Return the [x, y] coordinate for the center point of the cell that contains the specified text.  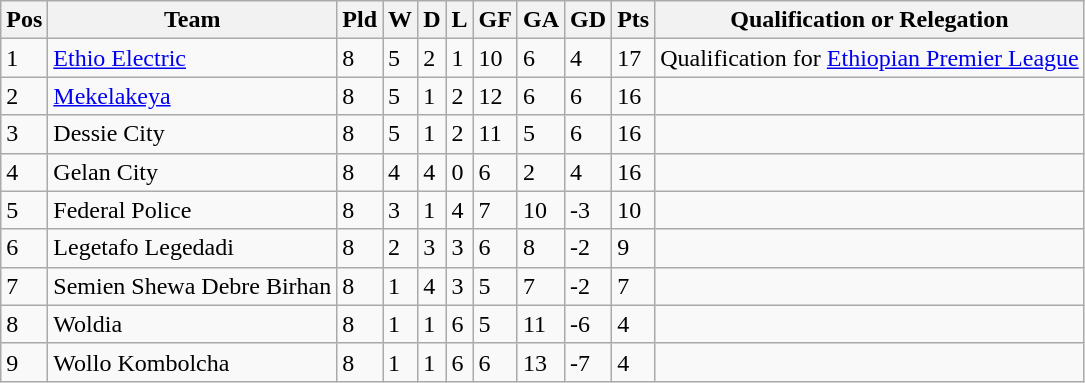
Legetafo Legedadi [192, 248]
Qualification for Ethiopian Premier League [870, 58]
-3 [588, 210]
D [432, 20]
Ethio Electric [192, 58]
0 [460, 172]
12 [495, 96]
Qualification or Relegation [870, 20]
GA [540, 20]
Pos [24, 20]
GD [588, 20]
Pts [634, 20]
W [400, 20]
Gelan City [192, 172]
Dessie City [192, 134]
Wollo Kombolcha [192, 362]
Federal Police [192, 210]
Pld [360, 20]
13 [540, 362]
Team [192, 20]
Woldia [192, 324]
GF [495, 20]
Mekelakeya [192, 96]
Semien Shewa Debre Birhan [192, 286]
-7 [588, 362]
L [460, 20]
17 [634, 58]
-6 [588, 324]
